Return the [x, y] coordinate for the center point of the cell that contains the specified text.  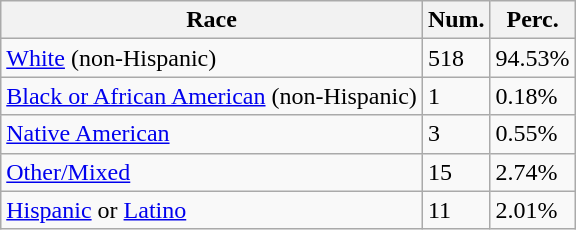
0.18% [532, 96]
518 [456, 58]
3 [456, 134]
Num. [456, 20]
15 [456, 172]
Black or African American (non-Hispanic) [212, 96]
11 [456, 210]
2.74% [532, 172]
1 [456, 96]
White (non-Hispanic) [212, 58]
2.01% [532, 210]
Hispanic or Latino [212, 210]
Race [212, 20]
Native American [212, 134]
Perc. [532, 20]
0.55% [532, 134]
94.53% [532, 58]
Other/Mixed [212, 172]
